Find where the given text appears and provide that cell's center as (x, y) coordinate. 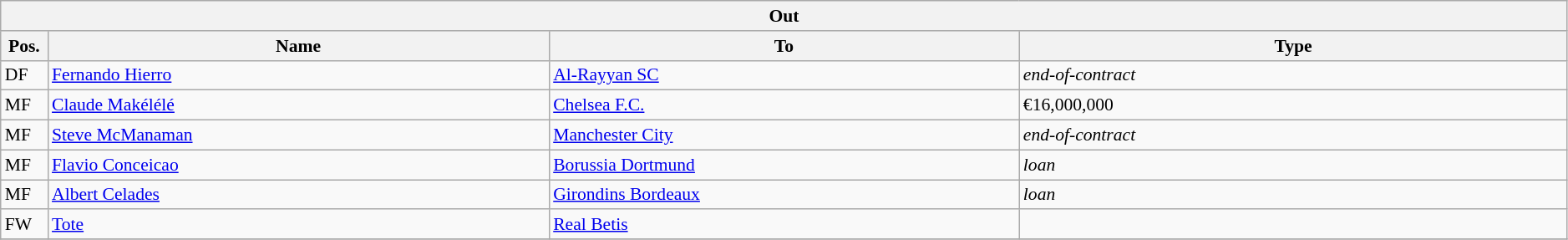
Flavio Conceicao (298, 165)
Chelsea F.C. (784, 105)
Claude Makélélé (298, 105)
Al-Rayyan SC (784, 75)
To (784, 46)
Tote (298, 225)
FW (24, 225)
Albert Celades (298, 195)
Girondins Bordeaux (784, 195)
Real Betis (784, 225)
DF (24, 75)
Name (298, 46)
Fernando Hierro (298, 75)
Steve McManaman (298, 135)
Pos. (24, 46)
Borussia Dortmund (784, 165)
Type (1293, 46)
Manchester City (784, 135)
Out (784, 16)
€16,000,000 (1293, 105)
